Capture the cell that displays the provided text and extract its [x, y] central coordinate. 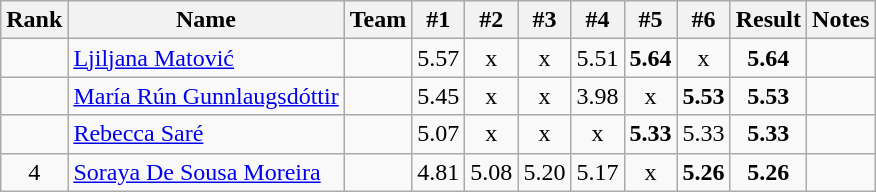
4 [34, 172]
#4 [598, 20]
5.08 [492, 172]
Team [378, 20]
#6 [704, 20]
María Rún Gunnlaugsdóttir [206, 96]
Name [206, 20]
5.07 [438, 134]
5.51 [598, 58]
#3 [544, 20]
5.20 [544, 172]
Notes [841, 20]
5.17 [598, 172]
3.98 [598, 96]
5.57 [438, 58]
Rebecca Saré [206, 134]
Ljiljana Matović [206, 58]
#5 [650, 20]
Rank [34, 20]
Soraya De Sousa Moreira [206, 172]
5.45 [438, 96]
Result [768, 20]
#1 [438, 20]
4.81 [438, 172]
#2 [492, 20]
